Search for the cell housing the specified text and yield its (X, Y) center coordinate. 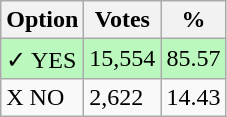
14.43 (194, 97)
85.57 (194, 59)
% (194, 20)
Votes (122, 20)
15,554 (122, 59)
2,622 (122, 97)
Option (42, 20)
✓ YES (42, 59)
X NO (42, 97)
